From the cell containing the given text, extract its center point as [x, y] coordinate. 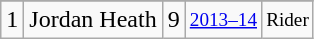
Jordan Heath [93, 20]
Rider [288, 20]
2013–14 [223, 20]
1 [12, 20]
9 [174, 20]
